Extract the [x, y] coordinate from the center of the cell holding the provided text.  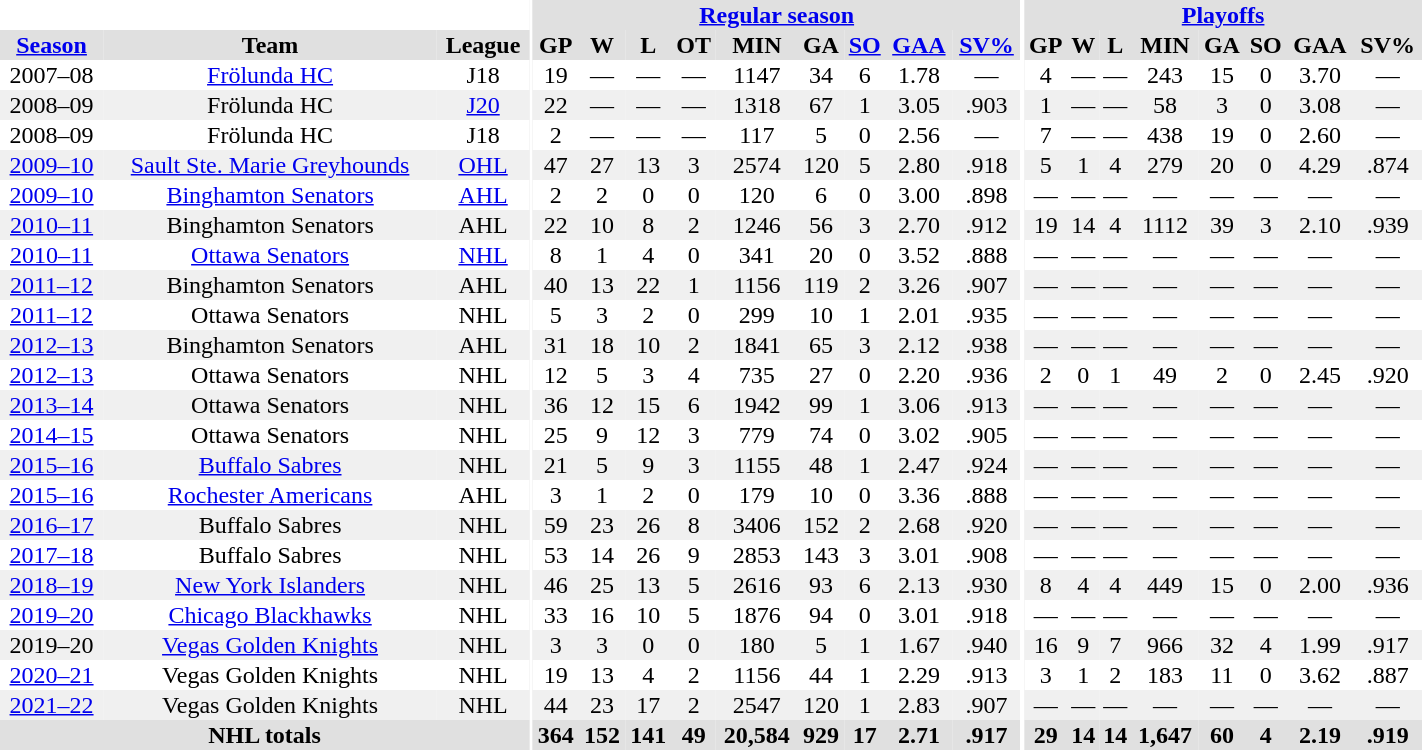
47 [556, 165]
74 [821, 435]
1841 [757, 345]
2016–17 [52, 525]
1942 [757, 405]
1112 [1165, 225]
32 [1222, 645]
3.52 [918, 255]
.935 [986, 315]
449 [1165, 585]
2.83 [918, 705]
29 [1046, 735]
League [483, 45]
.924 [986, 465]
2.70 [918, 225]
2.29 [918, 675]
.905 [986, 435]
31 [556, 345]
67 [821, 105]
3.05 [918, 105]
59 [556, 525]
11 [1222, 675]
3.70 [1320, 75]
46 [556, 585]
34 [821, 75]
1155 [757, 465]
Season [52, 45]
2.68 [918, 525]
2020–21 [52, 675]
364 [556, 735]
4.29 [1320, 165]
.898 [986, 195]
33 [556, 615]
1.78 [918, 75]
3.36 [918, 495]
2.20 [918, 375]
21 [556, 465]
141 [648, 735]
60 [1222, 735]
2574 [757, 165]
3.62 [1320, 675]
36 [556, 405]
.930 [986, 585]
2021–22 [52, 705]
OHL [483, 165]
2.12 [918, 345]
3.02 [918, 435]
117 [757, 135]
341 [757, 255]
2.01 [918, 315]
1.99 [1320, 645]
1318 [757, 105]
58 [1165, 105]
.939 [1388, 225]
2.60 [1320, 135]
20,584 [757, 735]
18 [602, 345]
279 [1165, 165]
Regular season [777, 15]
2.56 [918, 135]
.940 [986, 645]
2013–14 [52, 405]
OT [694, 45]
NHL totals [264, 735]
143 [821, 555]
3.00 [918, 195]
.887 [1388, 675]
99 [821, 405]
2.10 [1320, 225]
2014–15 [52, 435]
48 [821, 465]
2.00 [1320, 585]
93 [821, 585]
966 [1165, 645]
1.67 [918, 645]
3.06 [918, 405]
J20 [483, 105]
Sault Ste. Marie Greyhounds [270, 165]
56 [821, 225]
2.80 [918, 165]
2007–08 [52, 75]
.874 [1388, 165]
735 [757, 375]
1876 [757, 615]
3.08 [1320, 105]
243 [1165, 75]
.938 [986, 345]
1246 [757, 225]
2017–18 [52, 555]
179 [757, 495]
Playoffs [1223, 15]
2.47 [918, 465]
39 [1222, 225]
1,647 [1165, 735]
Team [270, 45]
94 [821, 615]
1147 [757, 75]
.908 [986, 555]
2853 [757, 555]
119 [821, 285]
65 [821, 345]
.903 [986, 105]
2.19 [1320, 735]
299 [757, 315]
2.13 [918, 585]
183 [1165, 675]
Chicago Blackhawks [270, 615]
2547 [757, 705]
3406 [757, 525]
3.26 [918, 285]
Rochester Americans [270, 495]
2.71 [918, 735]
53 [556, 555]
2018–19 [52, 585]
.912 [986, 225]
.919 [1388, 735]
40 [556, 285]
438 [1165, 135]
929 [821, 735]
779 [757, 435]
2.45 [1320, 375]
New York Islanders [270, 585]
180 [757, 645]
2616 [757, 585]
